Pinpoint the cell where the given text exists, returning its (x, y) midpoint coordinate. 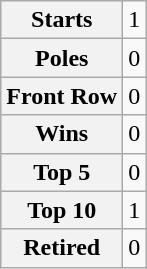
Wins (62, 134)
Starts (62, 20)
Top 10 (62, 210)
Poles (62, 58)
Top 5 (62, 172)
Retired (62, 248)
Front Row (62, 96)
